Locate the cell with the specified text and output its (x, y) center coordinate. 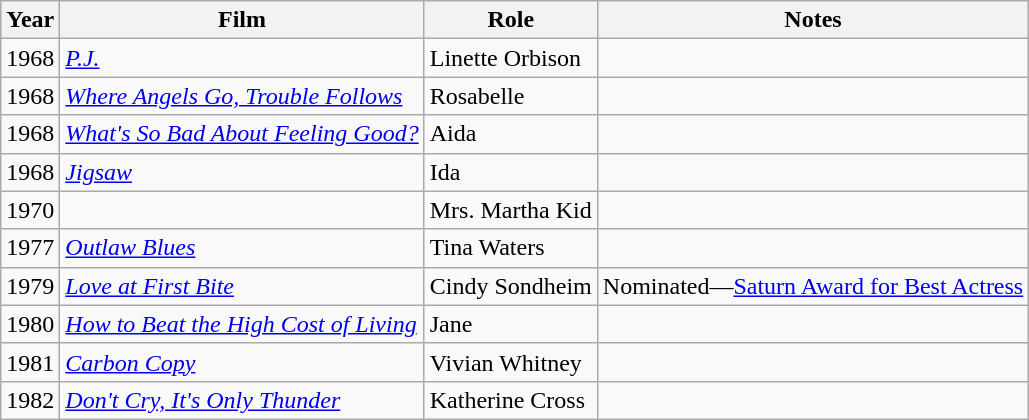
Mrs. Martha Kid (510, 210)
How to Beat the High Cost of Living (242, 324)
Film (242, 20)
Katherine Cross (510, 400)
Year (30, 20)
Linette Orbison (510, 58)
Jane (510, 324)
Jigsaw (242, 172)
1981 (30, 362)
Ida (510, 172)
Carbon Copy (242, 362)
Outlaw Blues (242, 248)
1982 (30, 400)
Tina Waters (510, 248)
Rosabelle (510, 96)
Nominated—Saturn Award for Best Actress (812, 286)
What's So Bad About Feeling Good? (242, 134)
Role (510, 20)
Cindy Sondheim (510, 286)
Don't Cry, It's Only Thunder (242, 400)
Where Angels Go, Trouble Follows (242, 96)
Love at First Bite (242, 286)
1970 (30, 210)
1980 (30, 324)
Notes (812, 20)
1979 (30, 286)
1977 (30, 248)
Vivian Whitney (510, 362)
Aida (510, 134)
P.J. (242, 58)
